Scan for the cell matching the given text and deliver its [X, Y] coordinate at center. 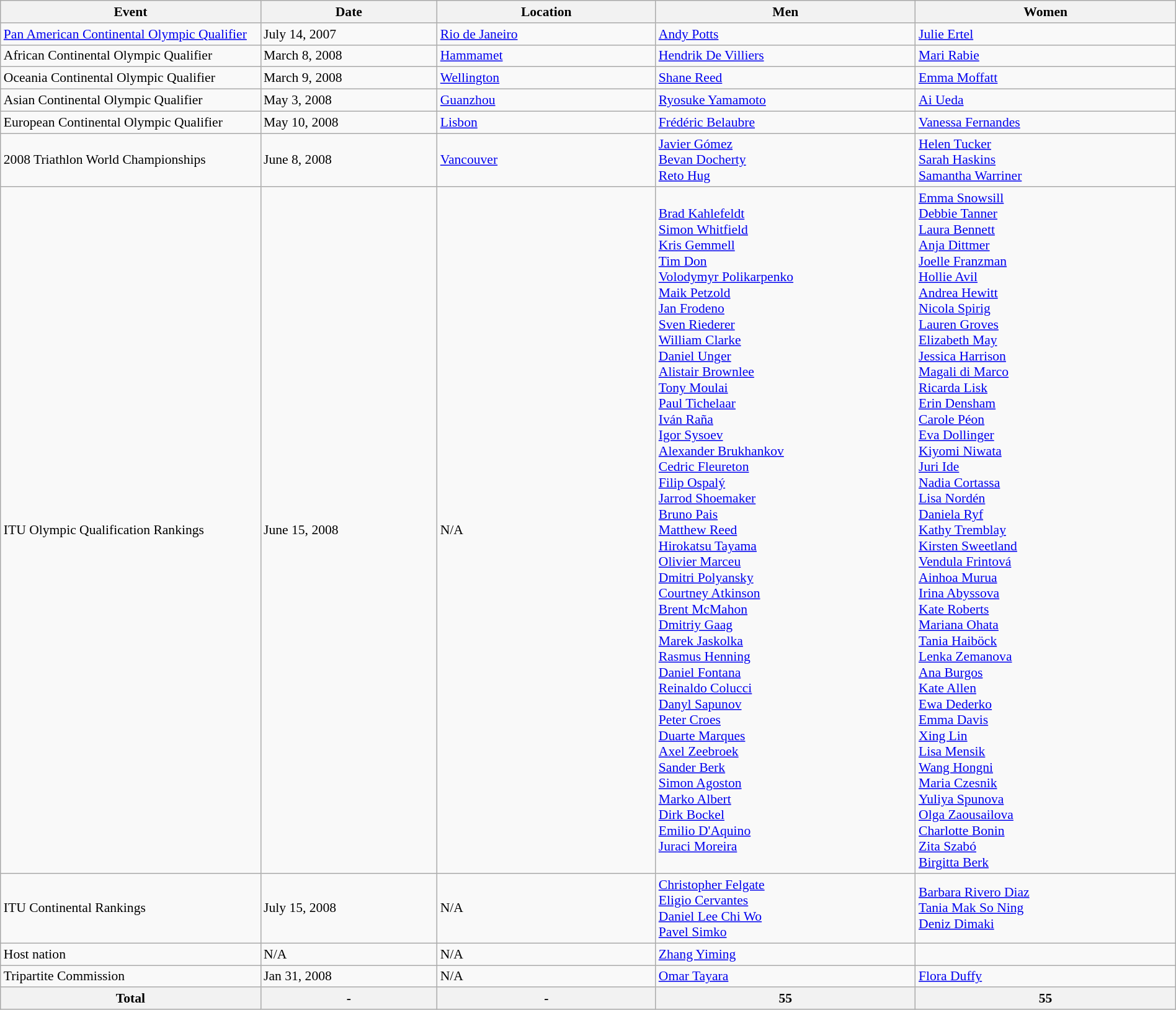
Oceania Continental Olympic Qualifier [130, 78]
African Continental Olympic Qualifier [130, 56]
2008 Triathlon World Championships [130, 160]
Total [130, 999]
Mari Rabie [1046, 56]
ITU Continental Rankings [130, 908]
Tripartite Commission [130, 976]
Julie Ertel [1046, 34]
Christopher Felgate Eligio Cervantes Daniel Lee Chi Wo Pavel Simko [785, 908]
Asian Continental Olympic Qualifier [130, 101]
Hendrik De Villiers [785, 56]
July 15, 2008 [349, 908]
March 9, 2008 [349, 78]
Guanzhou [546, 101]
European Continental Olympic Qualifier [130, 122]
Andy Potts [785, 34]
Host nation [130, 954]
Barbara Rivero Diaz Tania Mak So Ning Deniz Dimaki [1046, 908]
March 8, 2008 [349, 56]
Jan 31, 2008 [349, 976]
Women [1046, 12]
May 10, 2008 [349, 122]
Javier Gómez Bevan Docherty Reto Hug [785, 160]
Emma Moffatt [1046, 78]
Date [349, 12]
June 8, 2008 [349, 160]
Shane Reed [785, 78]
Men [785, 12]
Pan American Continental Olympic Qualifier [130, 34]
Wellington [546, 78]
Frédéric Belaubre [785, 122]
Helen Tucker Sarah Haskins Samantha Warriner [1046, 160]
Ai Ueda [1046, 101]
Ryosuke Yamamoto [785, 101]
ITU Olympic Qualification Rankings [130, 531]
Vancouver [546, 160]
Location [546, 12]
Omar Tayara [785, 976]
Event [130, 12]
Vanessa Fernandes [1046, 122]
Lisbon [546, 122]
Zhang Yiming [785, 954]
July 14, 2007 [349, 34]
Flora Duffy [1046, 976]
June 15, 2008 [349, 531]
Rio de Janeiro [546, 34]
Hammamet [546, 56]
May 3, 2008 [349, 101]
